Search for the cell housing the specified text and yield its (x, y) center coordinate. 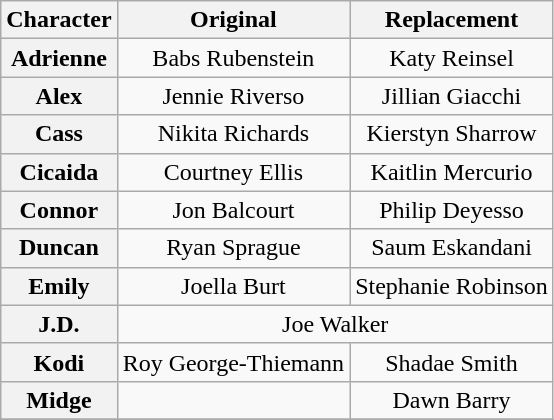
Jennie Riverso (234, 96)
Stephanie Robinson (452, 286)
Cass (59, 134)
Nikita Richards (234, 134)
Roy George-Thiemann (234, 362)
Alex (59, 96)
Joella Burt (234, 286)
Philip Deyesso (452, 210)
Emily (59, 286)
Katy Reinsel (452, 58)
Shadae Smith (452, 362)
Babs Rubenstein (234, 58)
Adrienne (59, 58)
Saum Eskandani (452, 248)
Ryan Sprague (234, 248)
Character (59, 20)
Duncan (59, 248)
Replacement (452, 20)
Kierstyn Sharrow (452, 134)
Midge (59, 400)
Courtney Ellis (234, 172)
Original (234, 20)
J.D. (59, 324)
Jillian Giacchi (452, 96)
Jon Balcourt (234, 210)
Kaitlin Mercurio (452, 172)
Joe Walker (335, 324)
Dawn Barry (452, 400)
Cicaida (59, 172)
Connor (59, 210)
Kodi (59, 362)
